Scan for the cell matching the given text and deliver its [x, y] coordinate at center. 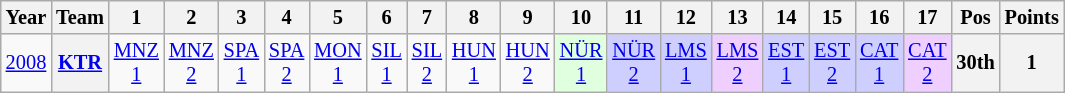
MON1 [338, 63]
SPA2 [286, 63]
Pos [975, 17]
13 [738, 17]
HUN1 [474, 63]
NÜR2 [634, 63]
2008 [26, 63]
EST1 [786, 63]
16 [879, 17]
Year [26, 17]
HUN2 [528, 63]
CAT2 [927, 63]
LMS1 [686, 63]
7 [427, 17]
15 [832, 17]
17 [927, 17]
NÜR1 [582, 63]
CAT1 [879, 63]
30th [975, 63]
MNZ1 [136, 63]
SPA1 [242, 63]
8 [474, 17]
11 [634, 17]
9 [528, 17]
SIL2 [427, 63]
EST2 [832, 63]
5 [338, 17]
6 [386, 17]
LMS2 [738, 63]
3 [242, 17]
14 [786, 17]
10 [582, 17]
SIL1 [386, 63]
12 [686, 17]
KTR [80, 63]
Team [80, 17]
MNZ2 [192, 63]
4 [286, 17]
2 [192, 17]
Points [1032, 17]
